Search for the cell housing the specified text and yield its [X, Y] center coordinate. 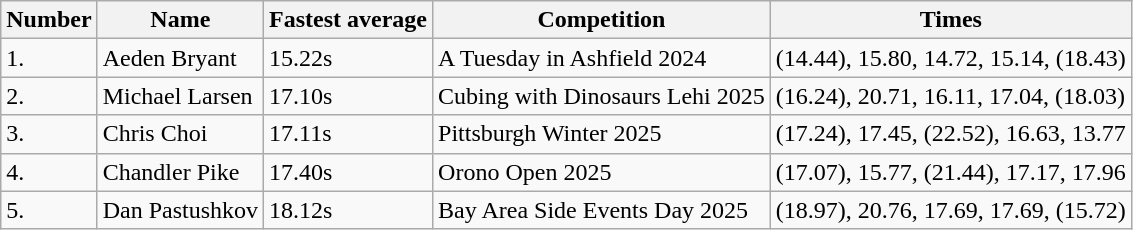
Orono Open 2025 [602, 172]
Times [950, 20]
Chris Choi [180, 134]
Cubing with Dinosaurs Lehi 2025 [602, 96]
5. [49, 210]
Chandler Pike [180, 172]
Bay Area Side Events Day 2025 [602, 210]
Pittsburgh Winter 2025 [602, 134]
15.22s [348, 58]
(17.24), 17.45, (22.52), 16.63, 13.77 [950, 134]
(17.07), 15.77, (21.44), 17.17, 17.96 [950, 172]
(16.24), 20.71, 16.11, 17.04, (18.03) [950, 96]
(18.97), 20.76, 17.69, 17.69, (15.72) [950, 210]
(14.44), 15.80, 14.72, 15.14, (18.43) [950, 58]
17.10s [348, 96]
Number [49, 20]
Fastest average [348, 20]
17.40s [348, 172]
Dan Pastushkov [180, 210]
1. [49, 58]
Michael Larsen [180, 96]
A Tuesday in Ashfield 2024 [602, 58]
4. [49, 172]
Competition [602, 20]
Aeden Bryant [180, 58]
Name [180, 20]
17.11s [348, 134]
18.12s [348, 210]
2. [49, 96]
3. [49, 134]
